Output the [X, Y] coordinate of the center of the cell containing the given text.  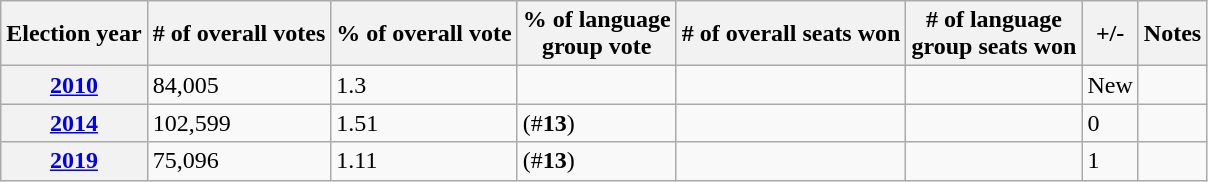
2019 [74, 161]
1 [1110, 161]
75,096 [239, 161]
# of overall votes [239, 34]
2010 [74, 85]
0 [1110, 123]
84,005 [239, 85]
1.3 [424, 85]
102,599 [239, 123]
Notes [1172, 34]
1.11 [424, 161]
1.51 [424, 123]
Election year [74, 34]
2014 [74, 123]
% of languagegroup vote [596, 34]
New [1110, 85]
# of overall seats won [791, 34]
+/- [1110, 34]
# of languagegroup seats won [994, 34]
% of overall vote [424, 34]
